Extract the (X, Y) coordinate from the center of the cell holding the provided text.  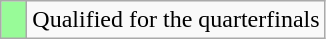
Qualified for the quarterfinals (176, 20)
